Return the [x, y] coordinate for the center point of the cell that contains the specified text.  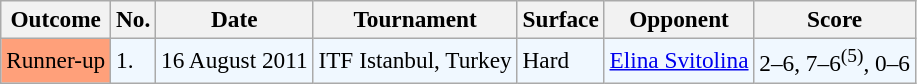
No. [134, 19]
Date [234, 19]
Opponent [679, 19]
Tournament [415, 19]
1. [134, 60]
2–6, 7–6(5), 0–6 [834, 60]
ITF Istanbul, Turkey [415, 60]
Elina Svitolina [679, 60]
Outcome [56, 19]
Surface [560, 19]
16 August 2011 [234, 60]
Score [834, 19]
Runner-up [56, 60]
Hard [560, 60]
